Search for the cell housing the specified text and yield its [x, y] center coordinate. 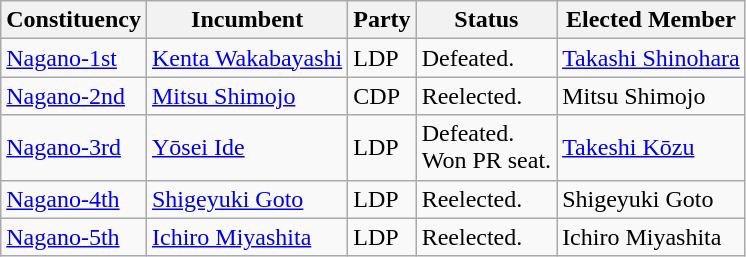
Nagano-1st [74, 58]
Nagano-4th [74, 199]
Constituency [74, 20]
Takeshi Kōzu [652, 148]
CDP [382, 96]
Nagano-3rd [74, 148]
Kenta Wakabayashi [246, 58]
Yōsei Ide [246, 148]
Nagano-5th [74, 237]
Elected Member [652, 20]
Status [486, 20]
Party [382, 20]
Defeated.Won PR seat. [486, 148]
Nagano-2nd [74, 96]
Takashi Shinohara [652, 58]
Defeated. [486, 58]
Incumbent [246, 20]
